Locate the cell with the specified text and output its (X, Y) center coordinate. 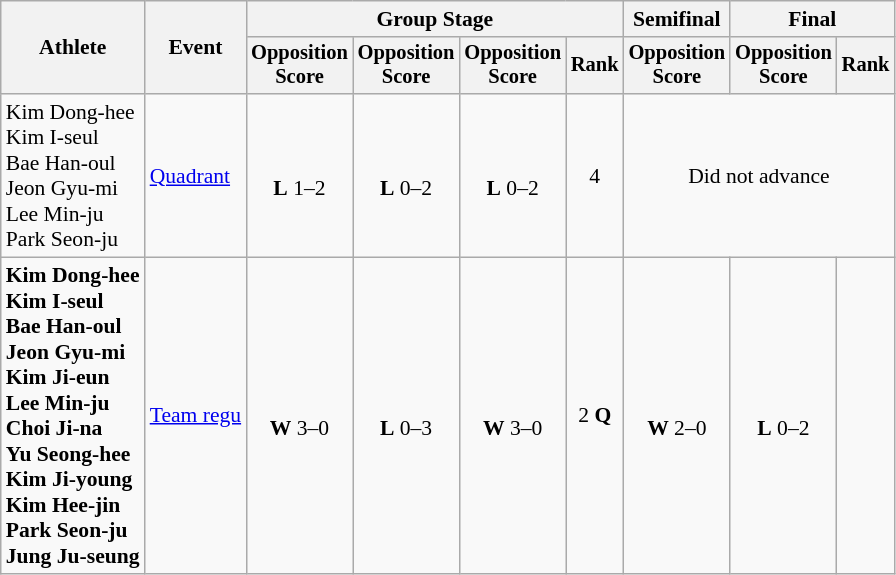
Team regu (196, 416)
2 Q (595, 416)
Quadrant (196, 176)
Kim Dong-heeKim I-seulBae Han-oulJeon Gyu-miLee Min-juPark Seon-ju (73, 176)
Final (812, 19)
4 (595, 176)
Event (196, 48)
L 0–3 (406, 416)
Did not advance (760, 176)
Group Stage (434, 19)
L 1–2 (300, 176)
Athlete (73, 48)
Semifinal (678, 19)
W 2–0 (678, 416)
Kim Dong-heeKim I-seulBae Han-oulJeon Gyu-miKim Ji-eunLee Min-juChoi Ji-naYu Seong-heeKim Ji-youngKim Hee-jinPark Seon-juJung Ju-seung (73, 416)
